Extract the (x, y) coordinate from the center of the cell holding the provided text.  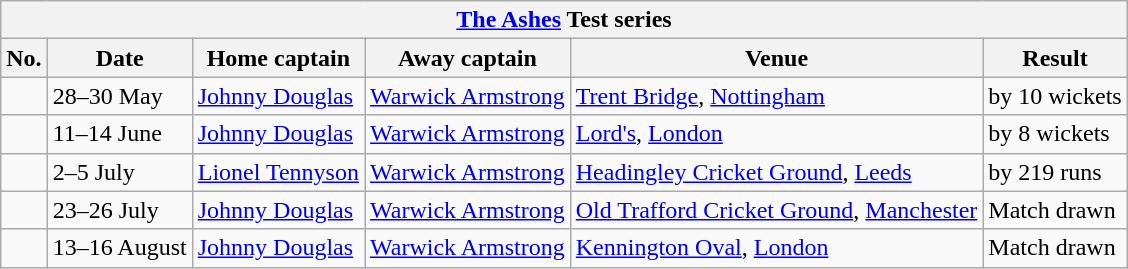
The Ashes Test series (564, 20)
Result (1055, 58)
Lionel Tennyson (278, 172)
Headingley Cricket Ground, Leeds (776, 172)
Trent Bridge, Nottingham (776, 96)
Venue (776, 58)
by 219 runs (1055, 172)
by 8 wickets (1055, 134)
by 10 wickets (1055, 96)
28–30 May (120, 96)
23–26 July (120, 210)
No. (24, 58)
2–5 July (120, 172)
Kennington Oval, London (776, 248)
11–14 June (120, 134)
Date (120, 58)
Old Trafford Cricket Ground, Manchester (776, 210)
Home captain (278, 58)
13–16 August (120, 248)
Lord's, London (776, 134)
Away captain (467, 58)
